Output the [X, Y] coordinate of the center of the cell containing the given text.  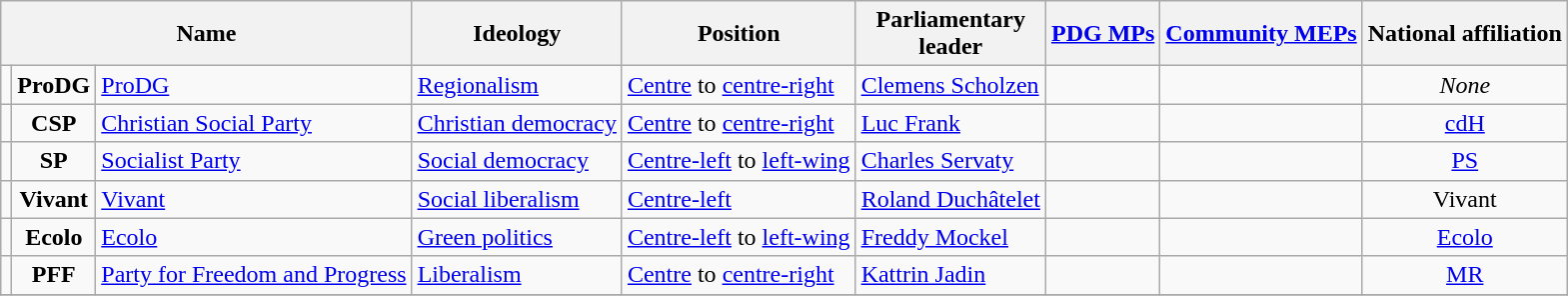
SP [54, 161]
Charles Servaty [950, 161]
Christian democracy [517, 123]
Name [206, 34]
Position [739, 34]
Community MEPs [1261, 34]
Socialist Party [254, 161]
None [1465, 85]
Kattrin Jadin [950, 275]
Freddy Mockel [950, 237]
Party for Freedom and Progress [254, 275]
cdH [1465, 123]
Centre-left [739, 199]
Luc Frank [950, 123]
Social liberalism [517, 199]
National affiliation [1465, 34]
MR [1465, 275]
PDG MPs [1102, 34]
Clemens Scholzen [950, 85]
CSP [54, 123]
Liberalism [517, 275]
Parliamentaryleader [950, 34]
PS [1465, 161]
PFF [54, 275]
Christian Social Party [254, 123]
Roland Duchâtelet [950, 199]
Green politics [517, 237]
Social democracy [517, 161]
Regionalism [517, 85]
Ideology [517, 34]
